Find where the given text appears and provide that cell's center as (X, Y) coordinate. 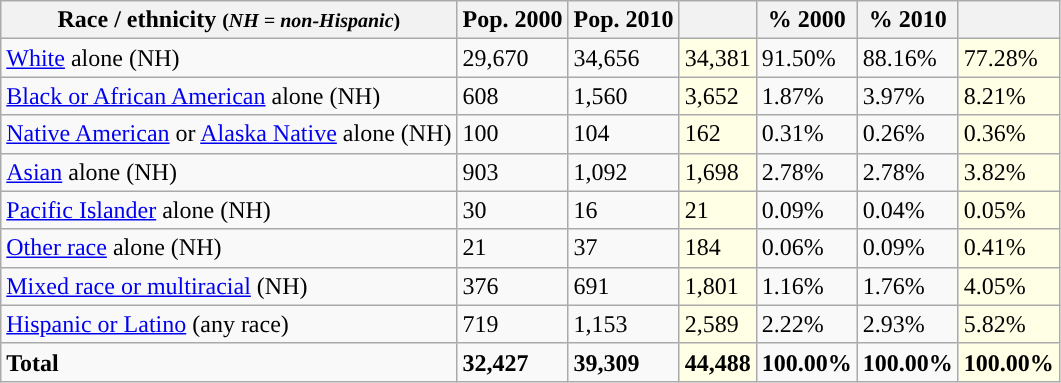
34,381 (718, 58)
34,656 (624, 58)
104 (624, 134)
44,488 (718, 362)
376 (512, 286)
Pop. 2000 (512, 20)
77.28% (1008, 58)
0.04% (908, 210)
1,801 (718, 286)
30 (512, 210)
1,698 (718, 172)
37 (624, 248)
0.41% (1008, 248)
2,589 (718, 324)
0.05% (1008, 210)
Pacific Islander alone (NH) (229, 210)
% 2010 (908, 20)
903 (512, 172)
Other race alone (NH) (229, 248)
91.50% (806, 58)
608 (512, 96)
29,670 (512, 58)
1.87% (806, 96)
% 2000 (806, 20)
16 (624, 210)
1.16% (806, 286)
719 (512, 324)
Total (229, 362)
1,092 (624, 172)
4.05% (1008, 286)
Mixed race or multiracial (NH) (229, 286)
Hispanic or Latino (any race) (229, 324)
3.82% (1008, 172)
0.26% (908, 134)
1.76% (908, 286)
1,560 (624, 96)
691 (624, 286)
Asian alone (NH) (229, 172)
100 (512, 134)
8.21% (1008, 96)
184 (718, 248)
5.82% (1008, 324)
2.22% (806, 324)
1,153 (624, 324)
Black or African American alone (NH) (229, 96)
0.36% (1008, 134)
White alone (NH) (229, 58)
Race / ethnicity (NH = non-Hispanic) (229, 20)
Native American or Alaska Native alone (NH) (229, 134)
88.16% (908, 58)
0.06% (806, 248)
3,652 (718, 96)
Pop. 2010 (624, 20)
32,427 (512, 362)
39,309 (624, 362)
3.97% (908, 96)
162 (718, 134)
0.31% (806, 134)
2.93% (908, 324)
